Determine the [x, y] coordinate at the center of the cell enclosing the given text.  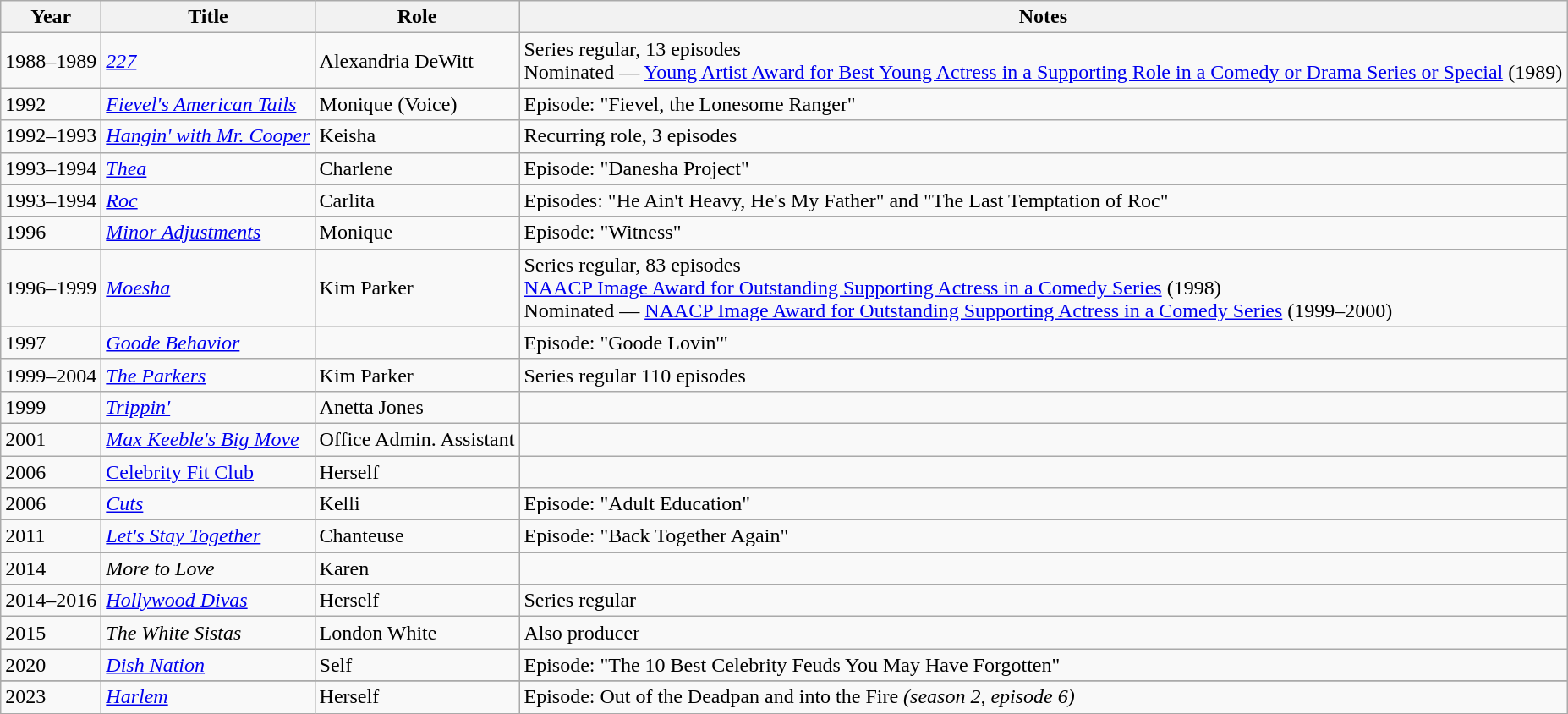
Episode: "Adult Education" [1044, 504]
More to Love [208, 568]
1988–1989 [51, 61]
Episode: "Danesha Project" [1044, 168]
Karen [417, 568]
Episodes: "He Ain't Heavy, He's My Father" and "The Last Temptation of Roc" [1044, 200]
Hangin' with Mr. Cooper [208, 136]
Thea [208, 168]
Episode: "Witness" [1044, 233]
Minor Adjustments [208, 233]
Series regular, 13 episodesNominated — Young Artist Award for Best Young Actress in a Supporting Role in a Comedy or Drama Series or Special (1989) [1044, 61]
2014 [51, 568]
Office Admin. Assistant [417, 439]
227 [208, 61]
2020 [51, 665]
1997 [51, 343]
Episode: "Fievel, the Lonesome Ranger" [1044, 104]
Harlem [208, 697]
Max Keeble's Big Move [208, 439]
Self [417, 665]
1996 [51, 233]
Title [208, 17]
Role [417, 17]
Year [51, 17]
Episode: "Back Together Again" [1044, 536]
Goode Behavior [208, 343]
Carlita [417, 200]
Episode: "The 10 Best Celebrity Feuds You May Have Forgotten" [1044, 665]
Recurring role, 3 episodes [1044, 136]
The Parkers [208, 375]
Celebrity Fit Club [208, 471]
1999–2004 [51, 375]
2011 [51, 536]
Kelli [417, 504]
Charlene [417, 168]
Monique [417, 233]
2014–2016 [51, 601]
Keisha [417, 136]
Series regular [1044, 601]
Notes [1044, 17]
Roc [208, 200]
Series regular 110 episodes [1044, 375]
Alexandria DeWitt [417, 61]
Fievel's American Tails [208, 104]
1996–1999 [51, 288]
1999 [51, 407]
Episode: "Goode Lovin'" [1044, 343]
2023 [51, 697]
Trippin' [208, 407]
Let's Stay Together [208, 536]
Dish Nation [208, 665]
The White Sistas [208, 633]
Chanteuse [417, 536]
Moesha [208, 288]
Anetta Jones [417, 407]
2001 [51, 439]
Monique (Voice) [417, 104]
Hollywood Divas [208, 601]
1992–1993 [51, 136]
2015 [51, 633]
Episode: Out of the Deadpan and into the Fire (season 2, episode 6) [1044, 697]
Cuts [208, 504]
Also producer [1044, 633]
1992 [51, 104]
London White [417, 633]
